Detect which cell encompasses the target text, then output its (x, y) center coordinate. 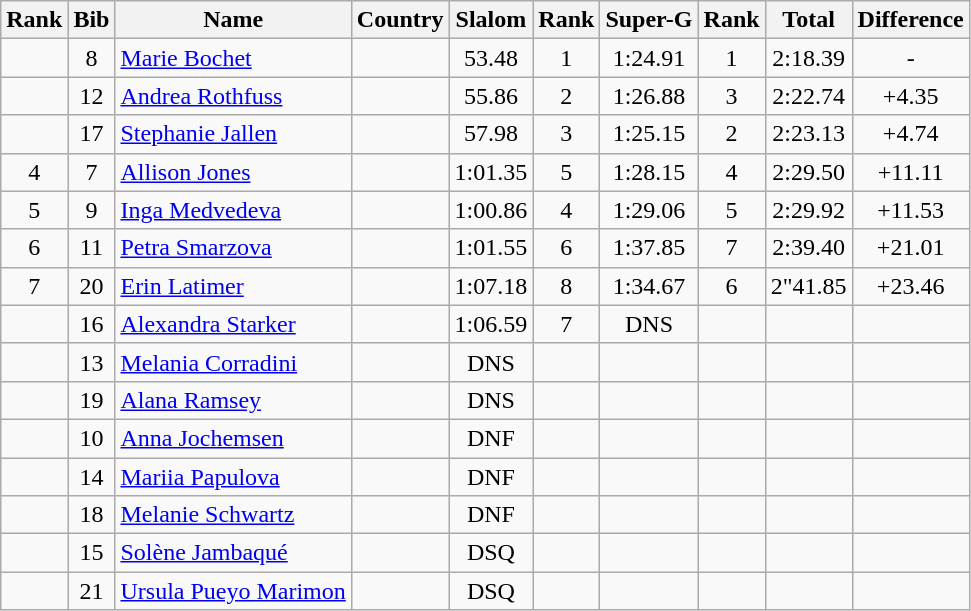
1:00.86 (491, 210)
2:18.39 (808, 58)
Alexandra Starker (233, 324)
Total (808, 20)
1:01.55 (491, 248)
19 (92, 400)
Andrea Rothfuss (233, 96)
1:28.15 (649, 172)
20 (92, 286)
55.86 (491, 96)
14 (92, 477)
15 (92, 553)
+23.46 (910, 286)
2:39.40 (808, 248)
1:29.06 (649, 210)
1:25.15 (649, 134)
13 (92, 362)
16 (92, 324)
Super-G (649, 20)
9 (92, 210)
Name (233, 20)
53.48 (491, 58)
Solène Jambaqué (233, 553)
1:06.59 (491, 324)
Inga Medvedeva (233, 210)
1:07.18 (491, 286)
Erin Latimer (233, 286)
Marie Bochet (233, 58)
Difference (910, 20)
Melania Corradini (233, 362)
2:29.92 (808, 210)
+21.01 (910, 248)
2:22.74 (808, 96)
Alana Ramsey (233, 400)
1:37.85 (649, 248)
+4.74 (910, 134)
17 (92, 134)
Country (400, 20)
+4.35 (910, 96)
11 (92, 248)
+11.11 (910, 172)
Melanie Schwartz (233, 515)
21 (92, 591)
2:29.50 (808, 172)
Ursula Pueyo Marimon (233, 591)
- (910, 58)
18 (92, 515)
1:01.35 (491, 172)
Bib (92, 20)
Petra Smarzova (233, 248)
Allison Jones (233, 172)
Anna Jochemsen (233, 438)
Mariia Papulova (233, 477)
+11.53 (910, 210)
10 (92, 438)
Stephanie Jallen (233, 134)
1:24.91 (649, 58)
2:23.13 (808, 134)
1:26.88 (649, 96)
57.98 (491, 134)
2"41.85 (808, 286)
1:34.67 (649, 286)
12 (92, 96)
Slalom (491, 20)
